Output the [X, Y] coordinate of the center of the cell containing the given text.  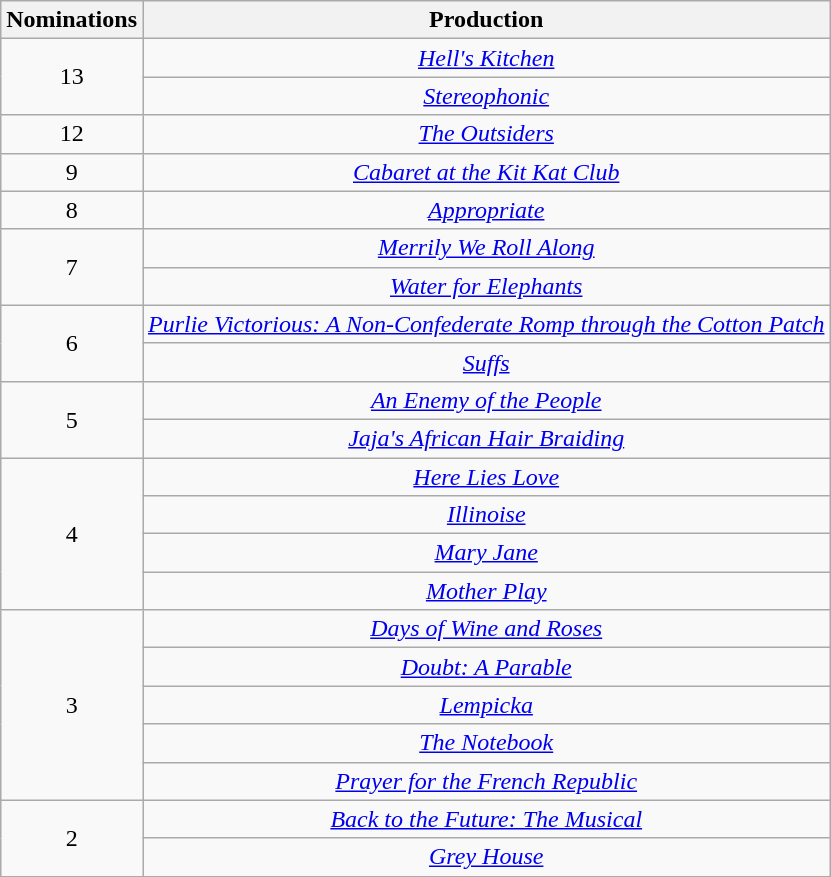
Lempicka [486, 705]
Stereophonic [486, 96]
Back to the Future: The Musical [486, 819]
Jaja's African Hair Braiding [486, 438]
Hell's Kitchen [486, 58]
Purlie Victorious: A Non-Confederate Romp through the Cotton Patch [486, 324]
5 [72, 419]
Cabaret at the Kit Kat Club [486, 172]
12 [72, 134]
6 [72, 343]
4 [72, 534]
Doubt: A Parable [486, 667]
9 [72, 172]
13 [72, 77]
Illinoise [486, 515]
Mother Play [486, 591]
Here Lies Love [486, 477]
Nominations [72, 20]
Appropriate [486, 210]
Prayer for the French Republic [486, 781]
An Enemy of the People [486, 400]
Mary Jane [486, 553]
2 [72, 838]
7 [72, 267]
Production [486, 20]
8 [72, 210]
The Notebook [486, 743]
Merrily We Roll Along [486, 248]
The Outsiders [486, 134]
Days of Wine and Roses [486, 629]
3 [72, 705]
Grey House [486, 857]
Suffs [486, 362]
Water for Elephants [486, 286]
